For the text-containing cell, return its midpoint in [X, Y] coordinate format. 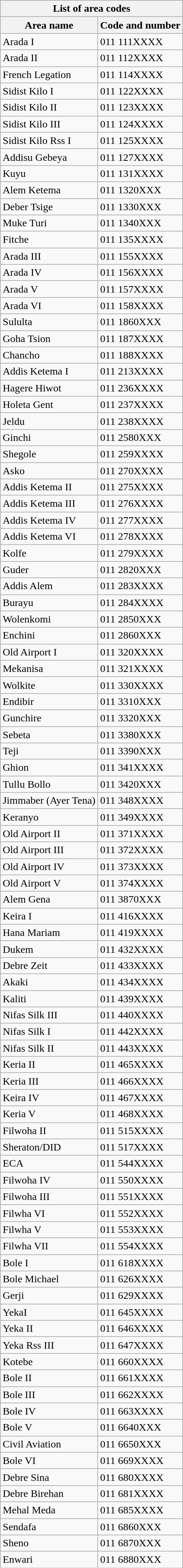
Bole IV [49, 1411]
Filwoha IV [49, 1180]
011 6860XXX [140, 1526]
Sidist Kilo Rss I [49, 140]
011 114XXXX [140, 75]
Yeka Rss III [49, 1345]
Debre Sina [49, 1477]
011 3320XXX [140, 718]
011 618XXXX [140, 1263]
011 237XXXX [140, 404]
Dukem [49, 949]
Sululta [49, 322]
011 259XXXX [140, 454]
Mekanisa [49, 668]
Sebeta [49, 735]
Wolkite [49, 685]
011 1320XXX [140, 190]
Bole II [49, 1378]
Keria III [49, 1081]
Asko [49, 470]
011 552XXXX [140, 1213]
Nifas Silk I [49, 1032]
Old Airport II [49, 834]
011 131XXXX [140, 173]
011 3870XXX [140, 900]
Sheno [49, 1543]
Deber Tsige [49, 207]
011 2850XXX [140, 619]
Guder [49, 570]
Arada I [49, 42]
011 321XXXX [140, 668]
Akaki [49, 982]
011 157XXXX [140, 289]
011 238XXXX [140, 421]
011 434XXXX [140, 982]
011 419XXXX [140, 932]
Filwoha III [49, 1196]
011 465XXXX [140, 1065]
011 284XXXX [140, 603]
011 373XXXX [140, 867]
011 125XXXX [140, 140]
011 433XXXX [140, 965]
Gunchire [49, 718]
011 2580XXX [140, 437]
011 188XXXX [140, 355]
011 213XXXX [140, 372]
011 544XXXX [140, 1164]
Addis Ketema III [49, 504]
Arada II [49, 58]
Fitche [49, 240]
Arada IV [49, 273]
Alem Ketema [49, 190]
Keira IV [49, 1098]
011 515XXXX [140, 1131]
011 349XXXX [140, 817]
Keira I [49, 916]
Kaliti [49, 998]
Debre Zeit [49, 965]
011 279XXXX [140, 553]
French Legation [49, 75]
Enchini [49, 636]
011 466XXXX [140, 1081]
Bole Michael [49, 1279]
Keranyo [49, 817]
011 440XXXX [140, 1015]
011 3390XXX [140, 751]
011 1860XXX [140, 322]
Yeka II [49, 1329]
Kolfe [49, 553]
011 685XXXX [140, 1510]
Teji [49, 751]
Old Airport I [49, 652]
011 468XXXX [140, 1114]
011 1330XXX [140, 207]
Bole VI [49, 1460]
011 371XXXX [140, 834]
Filwha VII [49, 1246]
Ginchi [49, 437]
Old Airport III [49, 850]
011 122XXXX [140, 91]
011 124XXXX [140, 124]
Old Airport V [49, 883]
Old Airport IV [49, 867]
Nifas Silk III [49, 1015]
Filwha VI [49, 1213]
Kotebe [49, 1362]
011 236XXXX [140, 388]
011 669XXXX [140, 1460]
Area name [49, 25]
011 517XXXX [140, 1147]
Keria II [49, 1065]
011 550XXXX [140, 1180]
011 6880XXX [140, 1560]
011 123XXXX [140, 108]
011 439XXXX [140, 998]
Nifas Silk II [49, 1048]
Mehal Meda [49, 1510]
Code and number [140, 25]
011 6870XXX [140, 1543]
011 1340XXX [140, 223]
Burayu [49, 603]
011 155XXXX [140, 256]
011 6640XXX [140, 1428]
Enwari [49, 1560]
011 2860XXX [140, 636]
011 270XXXX [140, 470]
011 646XXXX [140, 1329]
ECA [49, 1164]
011 661XXXX [140, 1378]
011 278XXXX [140, 537]
011 442XXXX [140, 1032]
011 681XXXX [140, 1493]
Arada V [49, 289]
Addisu Gebeya [49, 157]
011 663XXXX [140, 1411]
Addis Ketema VI [49, 537]
011 3420XXX [140, 784]
011 626XXXX [140, 1279]
011 553XXXX [140, 1229]
011 158XXXX [140, 306]
Sheraton/DID [49, 1147]
011 443XXXX [140, 1048]
Filwoha II [49, 1131]
Sidist Kilo I [49, 91]
011 112XXXX [140, 58]
Addis Ketema II [49, 487]
011 135XXXX [140, 240]
011 374XXXX [140, 883]
011 645XXXX [140, 1312]
Civil Aviation [49, 1444]
011 662XXXX [140, 1395]
011 187XXXX [140, 339]
Alem Gena [49, 900]
Goha Tsion [49, 339]
Wolenkomi [49, 619]
011 283XXXX [140, 586]
011 551XXXX [140, 1196]
011 127XXXX [140, 157]
Shegole [49, 454]
011 6650XXX [140, 1444]
011 2820XXX [140, 570]
Hagere Hiwot [49, 388]
Addis Ketema IV [49, 520]
011 416XXXX [140, 916]
Arada III [49, 256]
011 3380XXX [140, 735]
011 660XXXX [140, 1362]
Holeta Gent [49, 404]
011 348XXXX [140, 801]
Sidist Kilo II [49, 108]
011 629XXXX [140, 1296]
Kuyu [49, 173]
011 3310XXX [140, 701]
Bole V [49, 1428]
Debre Birehan [49, 1493]
011 276XXXX [140, 504]
011 341XXXX [140, 768]
Chancho [49, 355]
Sidist Kilo III [49, 124]
Hana Mariam [49, 932]
011 372XXXX [140, 850]
011 156XXXX [140, 273]
011 275XXXX [140, 487]
011 432XXXX [140, 949]
Keria V [49, 1114]
011 277XXXX [140, 520]
Muke Turi [49, 223]
Addis Alem [49, 586]
011 320XXXX [140, 652]
011 467XXXX [140, 1098]
Ghion [49, 768]
011 554XXXX [140, 1246]
YekaI [49, 1312]
Bole III [49, 1395]
Jimmaber (Ayer Tena) [49, 801]
011 111XXXX [140, 42]
Addis Ketema I [49, 372]
Jeldu [49, 421]
List of area codes [92, 9]
Bole I [49, 1263]
011 647XXXX [140, 1345]
Arada VI [49, 306]
Sendafa [49, 1526]
011 680XXXX [140, 1477]
Tullu Bollo [49, 784]
Filwha V [49, 1229]
Endibir [49, 701]
Gerji [49, 1296]
011 330XXXX [140, 685]
